Identify which cell holds the provided text, then report its [X, Y] central coordinate. 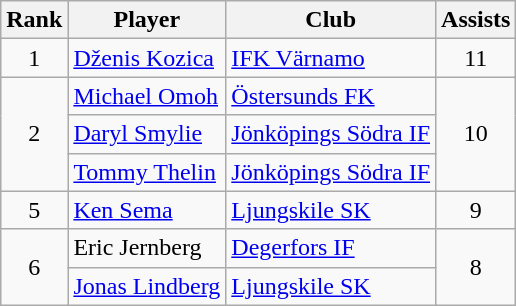
Player [147, 20]
11 [476, 58]
5 [34, 210]
Assists [476, 20]
2 [34, 134]
10 [476, 134]
Östersunds FK [331, 96]
Tommy Thelin [147, 172]
9 [476, 210]
Dženis Kozica [147, 58]
Eric Jernberg [147, 248]
Jonas Lindberg [147, 286]
Daryl Smylie [147, 134]
6 [34, 267]
Club [331, 20]
Rank [34, 20]
1 [34, 58]
Degerfors IF [331, 248]
Michael Omoh [147, 96]
IFK Värnamo [331, 58]
Ken Sema [147, 210]
8 [476, 267]
